Identify which cell holds the provided text, then report its [X, Y] central coordinate. 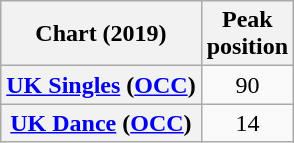
Peakposition [247, 34]
UK Dance (OCC) [101, 123]
90 [247, 85]
UK Singles (OCC) [101, 85]
Chart (2019) [101, 34]
14 [247, 123]
